Return the [X, Y] coordinate for the center point of the cell that contains the specified text.  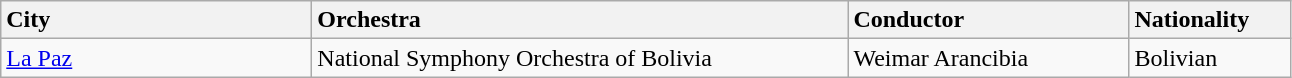
Conductor [988, 20]
Orchestra [580, 20]
Bolivian [1210, 58]
Nationality [1210, 20]
Weimar Arancibia [988, 58]
City [156, 20]
La Paz [156, 58]
National Symphony Orchestra of Bolivia [580, 58]
